From the cell containing the given text, extract its center point as (X, Y) coordinate. 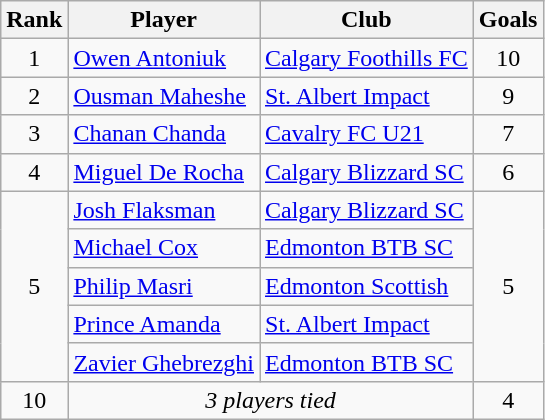
Edmonton Scottish (367, 286)
Owen Antoniuk (164, 58)
Calgary Foothills FC (367, 58)
Zavier Ghebrezghi (164, 362)
Player (164, 20)
Goals (508, 20)
Club (367, 20)
Ousman Maheshe (164, 96)
9 (508, 96)
Cavalry FC U21 (367, 134)
Chanan Chanda (164, 134)
Prince Amanda (164, 324)
3 players tied (270, 400)
3 (34, 134)
2 (34, 96)
Rank (34, 20)
Philip Masri (164, 286)
7 (508, 134)
1 (34, 58)
Michael Cox (164, 248)
Miguel De Rocha (164, 172)
Josh Flaksman (164, 210)
6 (508, 172)
